Extract the [X, Y] coordinate from the center of the cell holding the provided text.  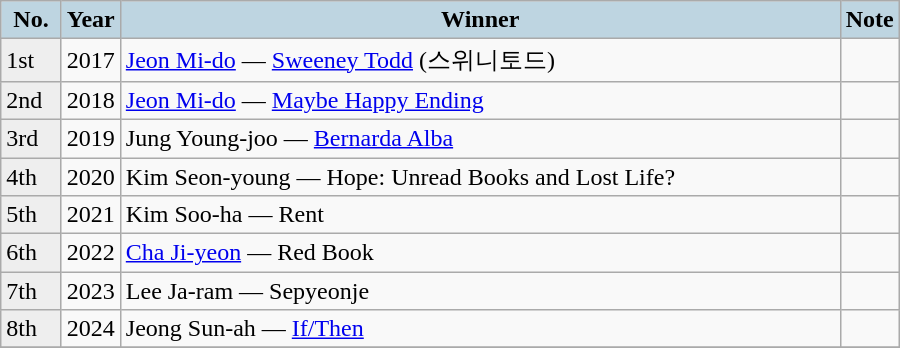
Jung Young-joo — Bernarda Alba [480, 138]
2019 [90, 138]
1st [31, 60]
2022 [90, 253]
8th [31, 329]
2nd [31, 100]
2024 [90, 329]
Year [90, 20]
Jeon Mi-do — Sweeney Todd (스위니토드) [480, 60]
Jeon Mi-do — Maybe Happy Ending [480, 100]
Cha Ji-yeon — Red Book [480, 253]
2020 [90, 177]
Kim Soo-ha — Rent [480, 215]
2018 [90, 100]
7th [31, 291]
4th [31, 177]
2017 [90, 60]
Note [870, 20]
Kim Seon-young — Hope: Unread Books and Lost Life? [480, 177]
2021 [90, 215]
Lee Ja-ram — Sepyeonje [480, 291]
2023 [90, 291]
No. [31, 20]
5th [31, 215]
Winner [480, 20]
6th [31, 253]
3rd [31, 138]
Jeong Sun-ah — If/Then [480, 329]
